Capture the cell that displays the provided text and extract its (X, Y) central coordinate. 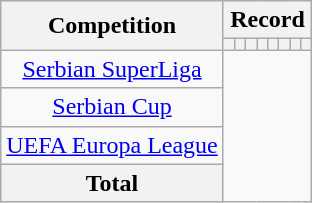
Total (112, 183)
Record (267, 20)
UEFA Europa League (112, 145)
Serbian SuperLiga (112, 69)
Competition (112, 26)
Serbian Cup (112, 107)
